Return (x, y) of the center of cell containing provided text 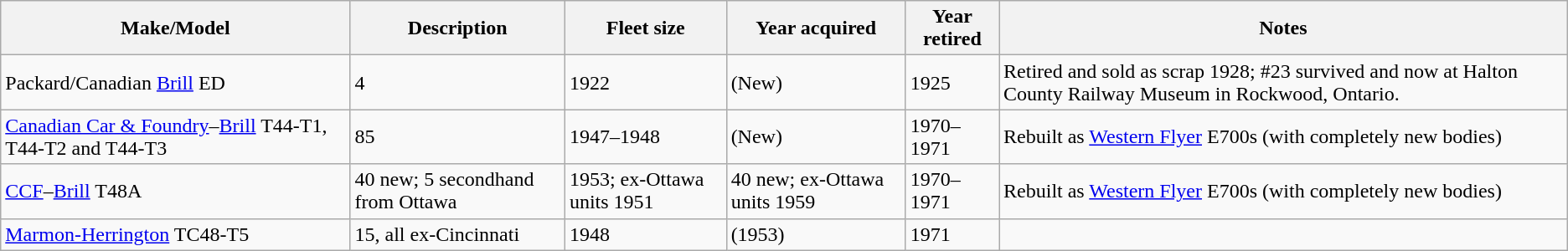
40 new; 5 secondhand from Ottawa (457, 191)
1953; ex-Ottawa units 1951 (645, 191)
1948 (645, 234)
Notes (1283, 28)
Make/Model (176, 28)
(1953) (816, 234)
Fleet size (645, 28)
Canadian Car & Foundry–Brill T44-T1, T44-T2 and T44-T3 (176, 137)
1947–1948 (645, 137)
Year acquired (816, 28)
Packard/Canadian Brill ED (176, 82)
1925 (952, 82)
CCF–Brill T48A (176, 191)
Description (457, 28)
Retired and sold as scrap 1928; #23 survived and now at Halton County Railway Museum in Rockwood, Ontario. (1283, 82)
85 (457, 137)
15, all ex-Cincinnati (457, 234)
Year retired (952, 28)
40 new; ex-Ottawa units 1959 (816, 191)
Marmon-Herrington TC48-T5 (176, 234)
1922 (645, 82)
4 (457, 82)
1971 (952, 234)
